Output the (X, Y) coordinate of the center of the cell containing the given text.  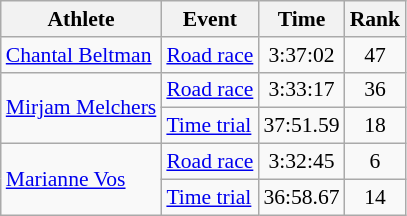
36:58.67 (301, 197)
3:37:02 (301, 55)
Rank (376, 19)
6 (376, 162)
Event (210, 19)
3:33:17 (301, 90)
14 (376, 197)
Chantal Beltman (82, 55)
Mirjam Melchers (82, 108)
3:32:45 (301, 162)
18 (376, 126)
Athlete (82, 19)
Time (301, 19)
47 (376, 55)
37:51.59 (301, 126)
Marianne Vos (82, 180)
36 (376, 90)
